Locate the cell with the specified text and output its (x, y) center coordinate. 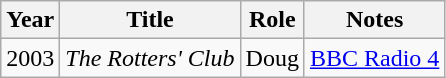
Role (272, 20)
Doug (272, 58)
2003 (30, 58)
Notes (374, 20)
Year (30, 20)
BBC Radio 4 (374, 58)
Title (150, 20)
The Rotters' Club (150, 58)
